Detect which cell encompasses the target text, then output its (x, y) center coordinate. 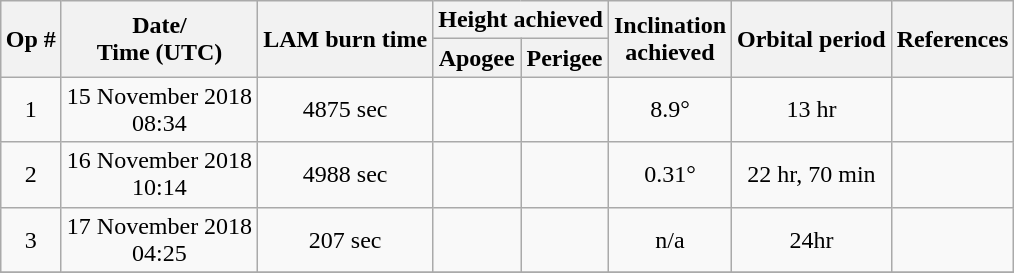
4988 sec (346, 174)
8.9° (670, 110)
207 sec (346, 240)
13 hr (812, 110)
1 (30, 110)
4875 sec (346, 110)
n/a (670, 240)
15 November 2018 08:34 (159, 110)
Apogee (477, 58)
LAM burn time (346, 39)
Op # (30, 39)
Inclinationachieved (670, 39)
References (952, 39)
Height achieved (521, 20)
22 hr, 70 min (812, 174)
Date/Time (UTC) (159, 39)
Orbital period (812, 39)
2 (30, 174)
Perigee (565, 58)
0.31° (670, 174)
17 November 2018 04:25 (159, 240)
3 (30, 240)
16 November 2018 10:14 (159, 174)
24hr (812, 240)
